Output the (X, Y) coordinate of the center of the cell containing the given text.  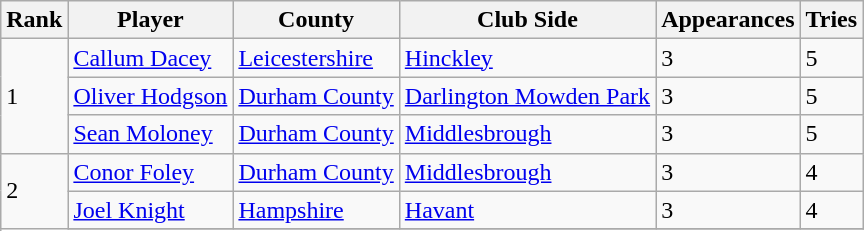
Darlington Mowden Park (527, 96)
Appearances (728, 20)
Rank (34, 20)
Callum Dacey (150, 58)
Hampshire (316, 210)
Tries (832, 20)
2 (34, 191)
County (316, 20)
Hinckley (527, 58)
Leicestershire (316, 58)
Player (150, 20)
Conor Foley (150, 172)
Havant (527, 210)
1 (34, 96)
Oliver Hodgson (150, 96)
Joel Knight (150, 210)
Sean Moloney (150, 134)
Club Side (527, 20)
